Return (x, y) of the center of cell containing provided text 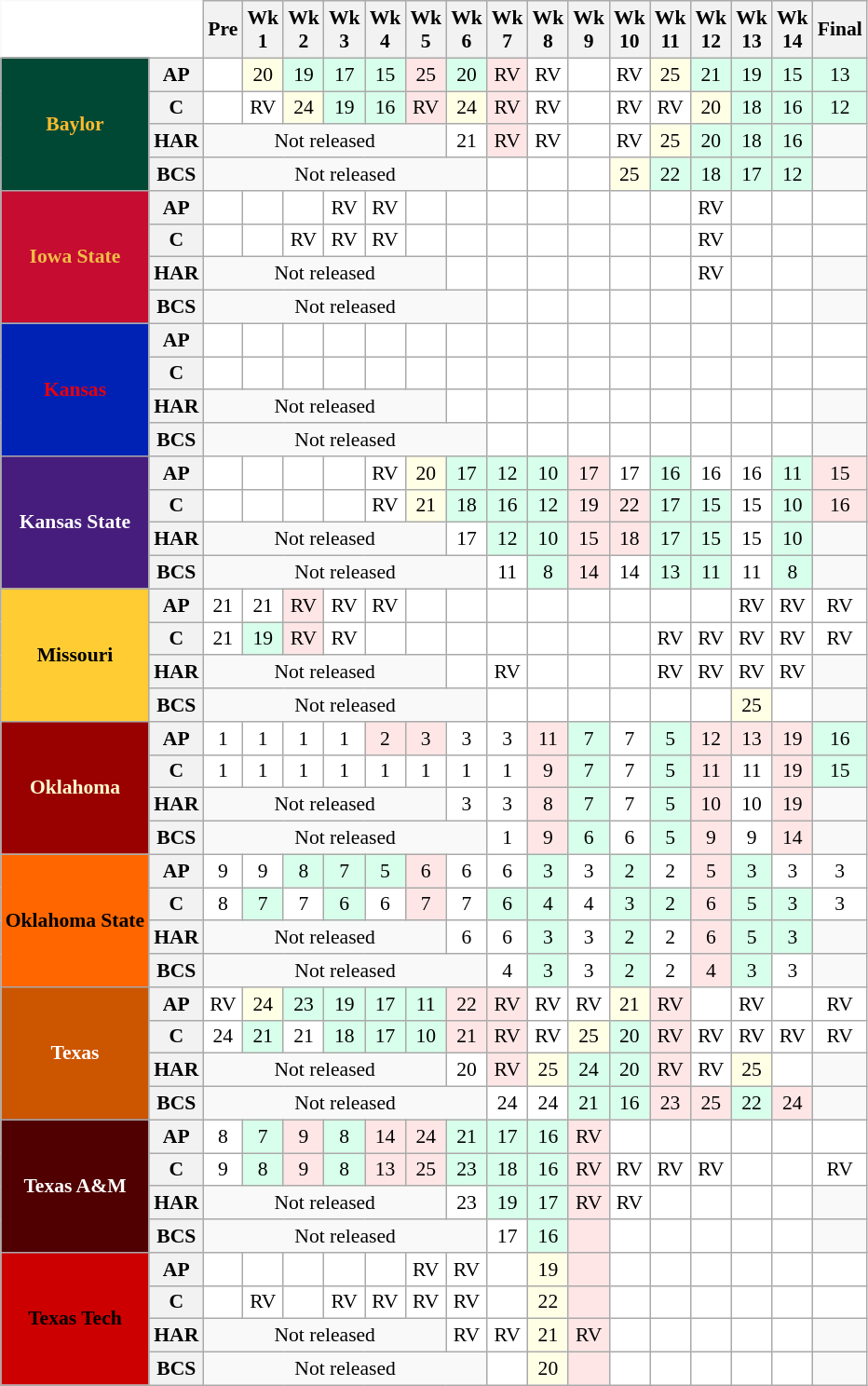
Iowa State (75, 257)
Wk13 (752, 30)
Kansas State (75, 523)
Missouri (75, 655)
Wk14 (793, 30)
Texas Tech (75, 1319)
Wk10 (630, 30)
Texas A&M (75, 1186)
Wk5 (426, 30)
Kansas (75, 389)
Pre (223, 30)
Wk4 (386, 30)
Wk6 (467, 30)
Oklahoma (75, 788)
Wk12 (711, 30)
Wk8 (549, 30)
Texas (75, 1053)
Wk1 (263, 30)
Wk2 (304, 30)
Baylor (75, 124)
Oklahoma State (75, 920)
Final (840, 30)
Wk9 (589, 30)
Wk7 (508, 30)
Wk3 (345, 30)
Wk11 (671, 30)
